Return (x, y) of the center of cell containing provided text 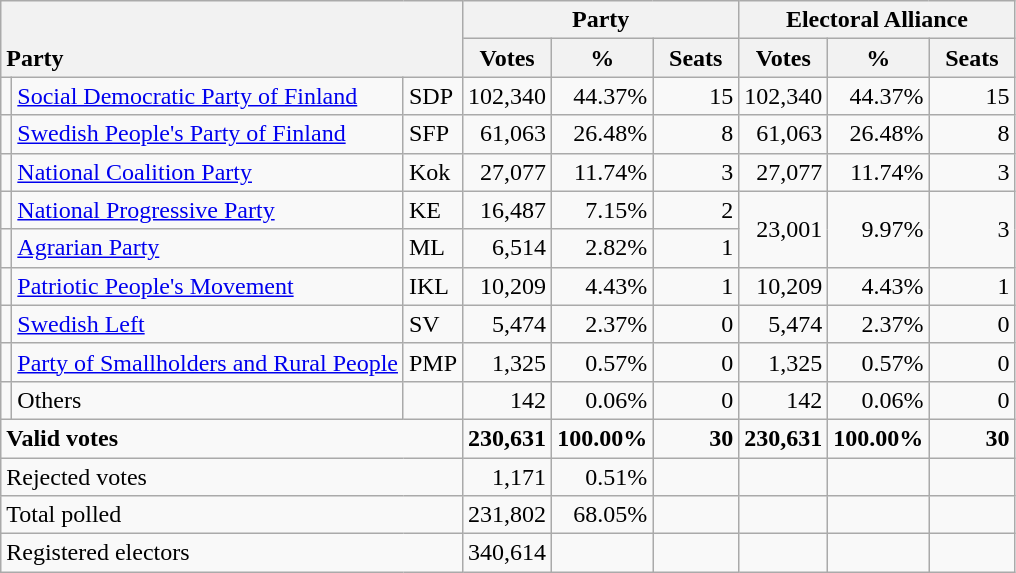
National Progressive Party (208, 210)
Swedish Left (208, 324)
Registered electors (232, 553)
9.97% (878, 229)
SDP (432, 96)
7.15% (602, 210)
23,001 (784, 229)
Valid votes (232, 438)
Others (208, 400)
Electoral Alliance (877, 20)
231,802 (508, 515)
2.82% (602, 248)
340,614 (508, 553)
Party of Smallholders and Rural People (208, 362)
Social Democratic Party of Finland (208, 96)
68.05% (602, 515)
SV (432, 324)
Swedish People's Party of Finland (208, 134)
IKL (432, 286)
6,514 (508, 248)
SFP (432, 134)
ML (432, 248)
PMP (432, 362)
16,487 (508, 210)
Patriotic People's Movement (208, 286)
2 (696, 210)
Total polled (232, 515)
KE (432, 210)
0.51% (602, 477)
National Coalition Party (208, 172)
Agrarian Party (208, 248)
Kok (432, 172)
1,171 (508, 477)
Rejected votes (232, 477)
